Output the (x, y) coordinate of the center of the cell containing the given text.  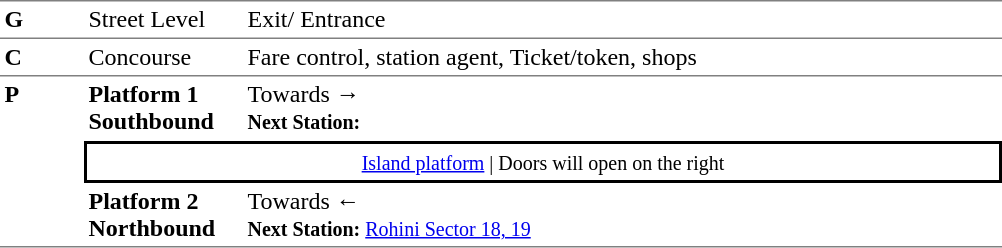
Street Level (164, 20)
Towards → Next Station: (622, 108)
P (42, 162)
C (42, 58)
G (42, 20)
Fare control, station agent, Ticket/token, shops (622, 58)
Exit/ Entrance (622, 20)
Platform 1Southbound (164, 108)
Platform 2Northbound (164, 215)
Towards ← Next Station: Rohini Sector 18, 19 (622, 215)
Island platform | Doors will open on the right (543, 162)
Concourse (164, 58)
